Capture the cell that displays the provided text and extract its [X, Y] central coordinate. 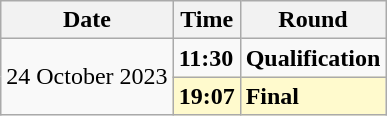
24 October 2023 [87, 77]
Time [206, 20]
11:30 [206, 58]
Date [87, 20]
Round [313, 20]
Qualification [313, 58]
19:07 [206, 96]
Final [313, 96]
